Return [X, Y] of the center of cell containing provided text 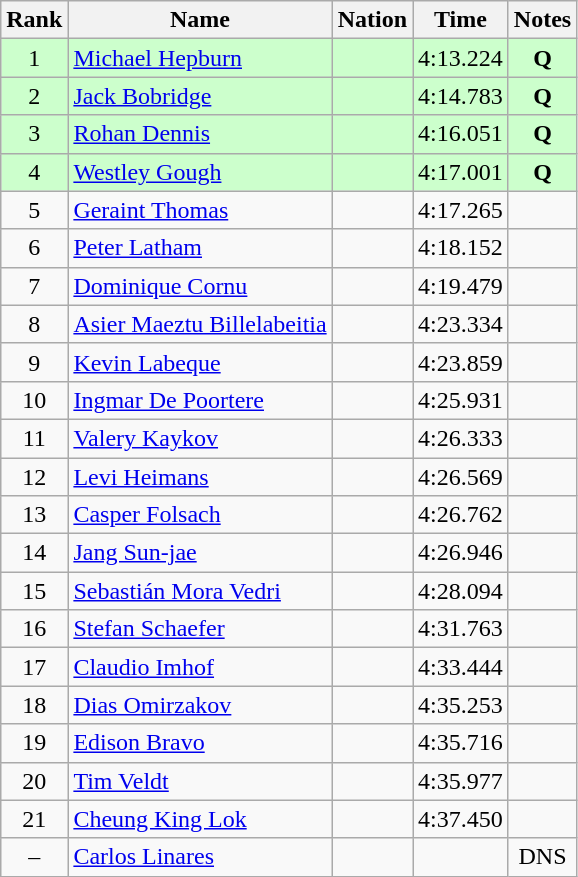
4:35.716 [461, 743]
Kevin Labeque [200, 362]
Nation [372, 20]
Time [461, 20]
1 [34, 58]
4:26.569 [461, 477]
19 [34, 743]
5 [34, 210]
4:26.333 [461, 438]
10 [34, 400]
4:18.152 [461, 248]
3 [34, 134]
15 [34, 591]
Edison Bravo [200, 743]
Dominique Cornu [200, 286]
12 [34, 477]
21 [34, 819]
4:14.783 [461, 96]
17 [34, 667]
4:28.094 [461, 591]
9 [34, 362]
4:26.762 [461, 515]
Michael Hepburn [200, 58]
Cheung King Lok [200, 819]
Asier Maeztu Billelabeitia [200, 324]
Jang Sun-jae [200, 553]
4:23.859 [461, 362]
20 [34, 781]
Notes [542, 20]
4:13.224 [461, 58]
11 [34, 438]
Tim Veldt [200, 781]
4:35.253 [461, 705]
– [34, 857]
Sebastián Mora Vedri [200, 591]
Casper Folsach [200, 515]
Jack Bobridge [200, 96]
Dias Omirzakov [200, 705]
Claudio Imhof [200, 667]
4:37.450 [461, 819]
13 [34, 515]
6 [34, 248]
4:17.001 [461, 172]
Carlos Linares [200, 857]
4:16.051 [461, 134]
Rank [34, 20]
4:33.444 [461, 667]
Geraint Thomas [200, 210]
Name [200, 20]
7 [34, 286]
Rohan Dennis [200, 134]
4:17.265 [461, 210]
Levi Heimans [200, 477]
Valery Kaykov [200, 438]
Westley Gough [200, 172]
4:31.763 [461, 629]
2 [34, 96]
Stefan Schaefer [200, 629]
14 [34, 553]
4:35.977 [461, 781]
DNS [542, 857]
4:26.946 [461, 553]
4 [34, 172]
4:19.479 [461, 286]
16 [34, 629]
8 [34, 324]
4:23.334 [461, 324]
18 [34, 705]
Peter Latham [200, 248]
4:25.931 [461, 400]
Ingmar De Poortere [200, 400]
